Extract the (x, y) coordinate from the center of the cell holding the provided text.  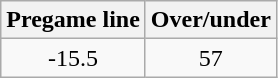
Pregame line (74, 20)
Over/under (210, 20)
57 (210, 58)
-15.5 (74, 58)
